Extract the (x, y) coordinate from the center of the cell holding the provided text.  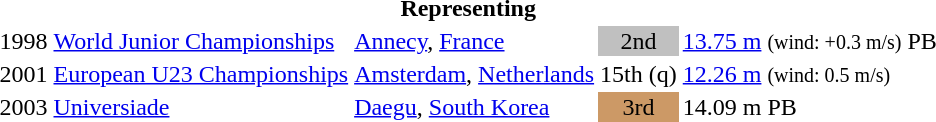
Universiade (201, 107)
15th (q) (639, 74)
2nd (639, 41)
Amsterdam, Netherlands (474, 74)
Annecy, France (474, 41)
Daegu, South Korea (474, 107)
World Junior Championships (201, 41)
3rd (639, 107)
European U23 Championships (201, 74)
